Pinpoint the cell where the given text exists, returning its (x, y) midpoint coordinate. 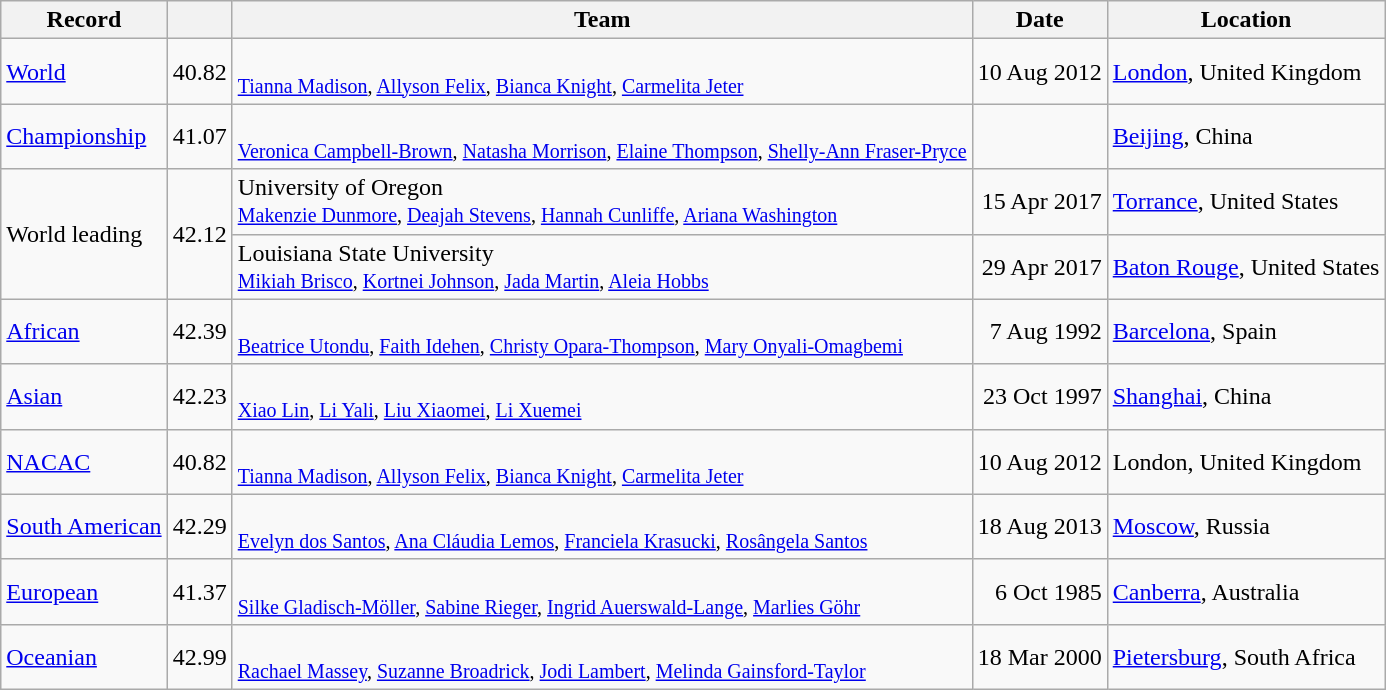
Oceanian (84, 656)
42.99 (200, 656)
Canberra, Australia (1246, 592)
41.07 (200, 136)
Barcelona, Spain (1246, 332)
Beatrice Utondu, Faith Idehen, Christy Opara-Thompson, Mary Onyali-Omagbemi (602, 332)
South American (84, 526)
Silke Gladisch-Möller, Sabine Rieger, Ingrid Auerswald-Lange, Marlies Göhr (602, 592)
Pietersburg, South Africa (1246, 656)
42.29 (200, 526)
29 Apr 2017 (1040, 266)
42.12 (200, 234)
42.23 (200, 396)
Location (1246, 20)
European (84, 592)
15 Apr 2017 (1040, 202)
World (84, 72)
Asian (84, 396)
University of OregonMakenzie Dunmore, Deajah Stevens, Hannah Cunliffe, Ariana Washington (602, 202)
Rachael Massey, Suzanne Broadrick, Jodi Lambert, Melinda Gainsford-Taylor (602, 656)
18 Aug 2013 (1040, 526)
Evelyn dos Santos, Ana Cláudia Lemos, Franciela Krasucki, Rosângela Santos (602, 526)
42.39 (200, 332)
Date (1040, 20)
Baton Rouge, United States (1246, 266)
Veronica Campbell-Brown, Natasha Morrison, Elaine Thompson, Shelly-Ann Fraser-Pryce (602, 136)
Championship (84, 136)
Beijing, China (1246, 136)
41.37 (200, 592)
Shanghai, China (1246, 396)
7 Aug 1992 (1040, 332)
Team (602, 20)
Xiao Lin, Li Yali, Liu Xiaomei, Li Xuemei (602, 396)
18 Mar 2000 (1040, 656)
Louisiana State UniversityMikiah Brisco, Kortnei Johnson, Jada Martin, Aleia Hobbs (602, 266)
NACAC (84, 462)
Torrance, United States (1246, 202)
23 Oct 1997 (1040, 396)
Record (84, 20)
African (84, 332)
6 Oct 1985 (1040, 592)
Moscow, Russia (1246, 526)
World leading (84, 234)
